Pinpoint the cell where the given text exists, returning its [X, Y] midpoint coordinate. 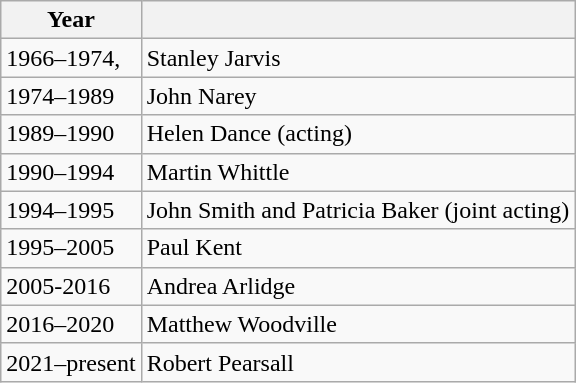
Stanley Jarvis [358, 58]
Year [71, 20]
Helen Dance (acting) [358, 134]
1989–1990 [71, 134]
1994–1995 [71, 210]
Martin Whittle [358, 172]
2016–2020 [71, 324]
1995–2005 [71, 248]
Paul Kent [358, 248]
2005-2016 [71, 286]
Matthew Woodville [358, 324]
2021–present [71, 362]
John Smith and Patricia Baker (joint acting) [358, 210]
John Narey [358, 96]
1974–1989 [71, 96]
Robert Pearsall [358, 362]
1990–1994 [71, 172]
1966–1974, [71, 58]
Andrea Arlidge [358, 286]
